Determine the (x, y) coordinate at the center of the cell enclosing the given text.  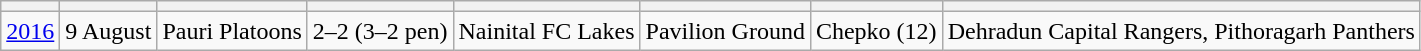
Chepko (12) (876, 31)
Pavilion Ground (725, 31)
9 August (108, 31)
2016 (30, 31)
Dehradun Capital Rangers, Pithoragarh Panthers (1181, 31)
Nainital FC Lakes (546, 31)
Pauri Platoons (232, 31)
2–2 (3–2 pen) (380, 31)
